Capture the cell that displays the provided text and extract its [x, y] central coordinate. 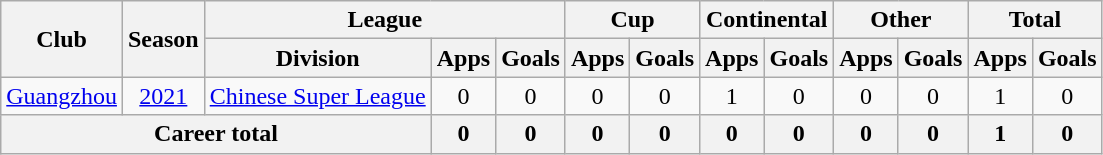
Division [318, 58]
Total [1035, 20]
2021 [163, 96]
Career total [216, 134]
Chinese Super League [318, 96]
Guangzhou [62, 96]
Continental [767, 20]
Club [62, 39]
League [384, 20]
Other [901, 20]
Cup [632, 20]
Season [163, 39]
